Search for the cell housing the specified text and yield its [x, y] center coordinate. 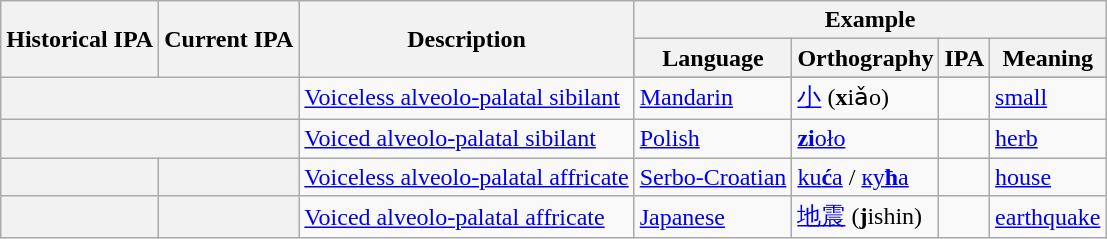
earthquake [1048, 218]
Current IPA [229, 39]
herb [1048, 138]
Voiceless alveolo-palatal affricate [466, 177]
Example [870, 20]
地震 (jishin) [866, 218]
Mandarin [713, 98]
Description [466, 39]
Voiceless alveolo-palatal sibilant [466, 98]
Voiced alveolo-palatal sibilant [466, 138]
Orthography [866, 58]
IPA [964, 58]
Serbo-Croatian [713, 177]
zioło [866, 138]
小 (xiǎo) [866, 98]
Japanese [713, 218]
Historical IPA [80, 39]
Voiced alveolo-palatal affricate [466, 218]
house [1048, 177]
small [1048, 98]
kuća / кућа [866, 177]
Polish [713, 138]
Meaning [1048, 58]
Language [713, 58]
